Return the (X, Y) coordinate for the center point of the cell that contains the specified text.  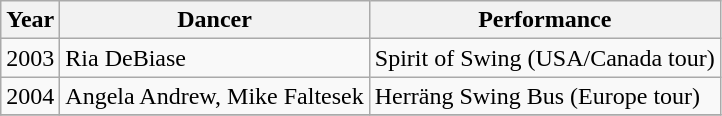
Spirit of Swing (USA/Canada tour) (544, 58)
Performance (544, 20)
Herräng Swing Bus (Europe tour) (544, 96)
Ria DeBiase (214, 58)
Angela Andrew, Mike Faltesek (214, 96)
Year (30, 20)
Dancer (214, 20)
2004 (30, 96)
2003 (30, 58)
